Output the [x, y] coordinate of the center of the cell containing the given text.  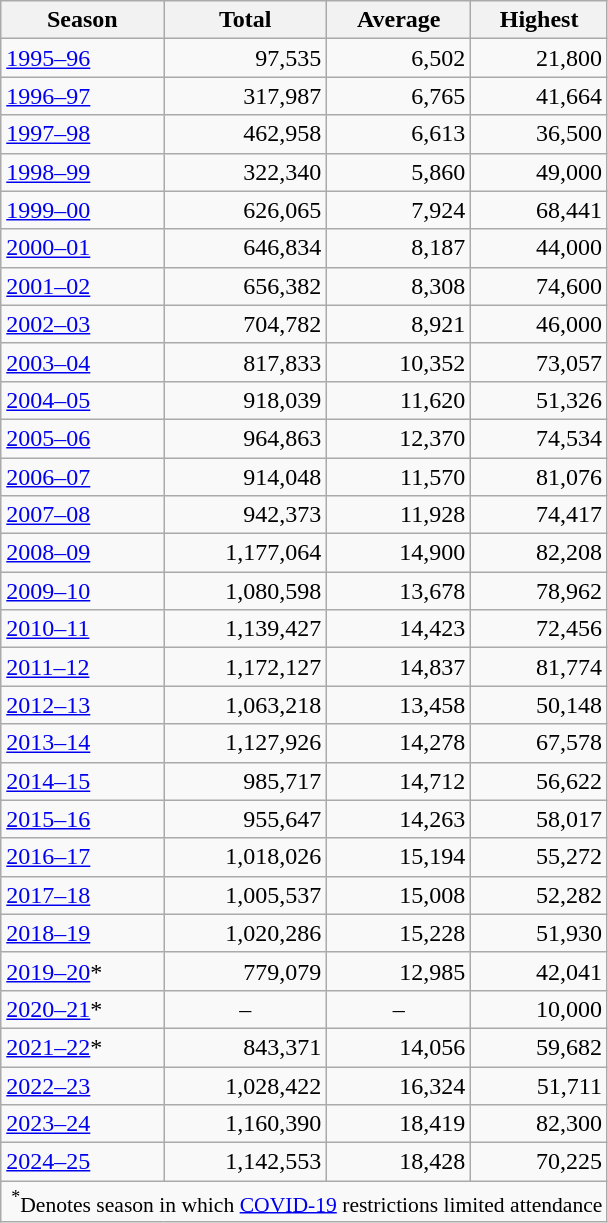
2019–20* [82, 971]
322,340 [246, 172]
817,833 [246, 362]
18,428 [399, 1162]
8,187 [399, 248]
*Denotes season in which COVID-19 restrictions limited attendance [304, 1202]
15,008 [399, 895]
97,535 [246, 58]
2020–21* [82, 1009]
16,324 [399, 1085]
2021–22* [82, 1047]
2008–09 [82, 553]
14,837 [399, 667]
6,502 [399, 58]
1998–99 [82, 172]
1,127,926 [246, 743]
67,578 [540, 743]
74,417 [540, 515]
14,263 [399, 819]
14,278 [399, 743]
36,500 [540, 134]
2013–14 [82, 743]
11,620 [399, 400]
78,962 [540, 591]
11,570 [399, 477]
14,712 [399, 781]
2014–15 [82, 781]
779,079 [246, 971]
942,373 [246, 515]
462,958 [246, 134]
317,987 [246, 96]
2017–18 [82, 895]
11,928 [399, 515]
Total [246, 20]
1,139,427 [246, 629]
46,000 [540, 324]
2007–08 [82, 515]
13,678 [399, 591]
44,000 [540, 248]
50,148 [540, 705]
2023–24 [82, 1124]
52,282 [540, 895]
6,765 [399, 96]
15,194 [399, 857]
1,177,064 [246, 553]
2006–07 [82, 477]
12,370 [399, 438]
1,020,286 [246, 933]
2004–05 [82, 400]
1,160,390 [246, 1124]
2022–23 [82, 1085]
72,456 [540, 629]
58,017 [540, 819]
1997–98 [82, 134]
914,048 [246, 477]
704,782 [246, 324]
626,065 [246, 210]
55,272 [540, 857]
82,208 [540, 553]
1,005,537 [246, 895]
51,711 [540, 1085]
1,028,422 [246, 1085]
18,419 [399, 1124]
21,800 [540, 58]
2003–04 [82, 362]
2009–10 [82, 591]
2001–02 [82, 286]
955,647 [246, 819]
2024–25 [82, 1162]
2015–16 [82, 819]
5,860 [399, 172]
7,924 [399, 210]
656,382 [246, 286]
1,063,218 [246, 705]
74,600 [540, 286]
646,834 [246, 248]
81,076 [540, 477]
Average [399, 20]
14,056 [399, 1047]
81,774 [540, 667]
1996–97 [82, 96]
10,000 [540, 1009]
2012–13 [82, 705]
Season [82, 20]
49,000 [540, 172]
1,142,553 [246, 1162]
985,717 [246, 781]
2016–17 [82, 857]
918,039 [246, 400]
6,613 [399, 134]
10,352 [399, 362]
1995–96 [82, 58]
2010–11 [82, 629]
51,930 [540, 933]
14,900 [399, 553]
1,018,026 [246, 857]
74,534 [540, 438]
41,664 [540, 96]
12,985 [399, 971]
1999–00 [82, 210]
73,057 [540, 362]
8,308 [399, 286]
8,921 [399, 324]
15,228 [399, 933]
13,458 [399, 705]
2002–03 [82, 324]
56,622 [540, 781]
42,041 [540, 971]
2005–06 [82, 438]
51,326 [540, 400]
843,371 [246, 1047]
2018–19 [82, 933]
14,423 [399, 629]
Highest [540, 20]
59,682 [540, 1047]
964,863 [246, 438]
82,300 [540, 1124]
2000–01 [82, 248]
1,080,598 [246, 591]
2011–12 [82, 667]
1,172,127 [246, 667]
70,225 [540, 1162]
68,441 [540, 210]
